Identify which cell holds the provided text, then report its (X, Y) central coordinate. 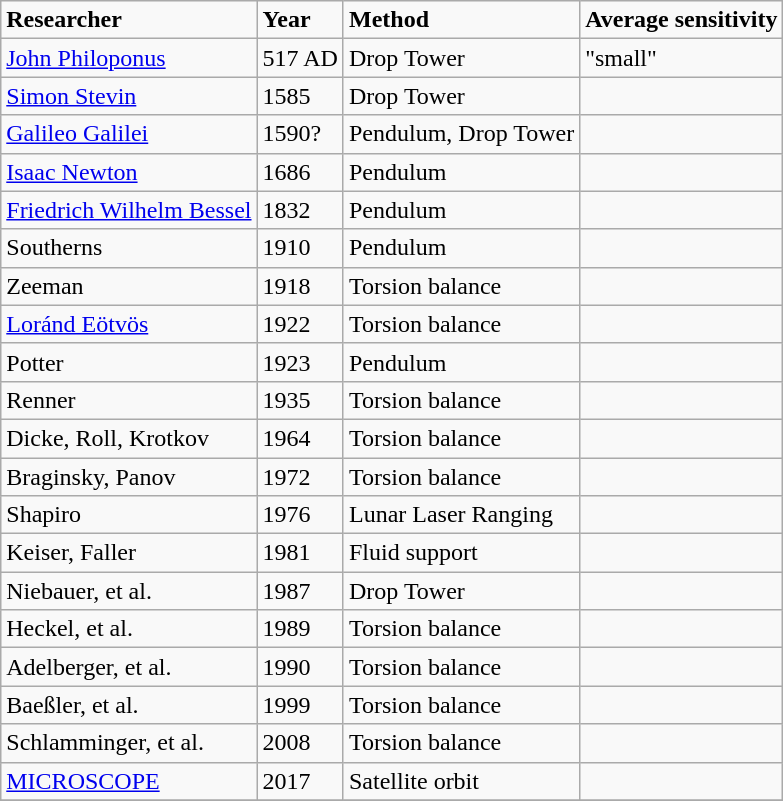
1976 (300, 515)
1990 (300, 667)
2017 (300, 781)
Shapiro (129, 515)
1585 (300, 96)
1918 (300, 286)
Renner (129, 400)
Fluid support (461, 553)
1686 (300, 172)
1989 (300, 629)
Year (300, 20)
Dicke, Roll, Krotkov (129, 438)
Pendulum, Drop Tower (461, 134)
1590? (300, 134)
Lunar Laser Ranging (461, 515)
1922 (300, 324)
Average sensitivity (682, 20)
MICROSCOPE (129, 781)
1923 (300, 362)
1972 (300, 477)
Friedrich Wilhelm Bessel (129, 210)
Zeeman (129, 286)
"small" (682, 58)
Satellite orbit (461, 781)
1987 (300, 591)
1832 (300, 210)
Adelberger, et al. (129, 667)
1981 (300, 553)
Loránd Eötvös (129, 324)
1910 (300, 248)
1999 (300, 705)
Keiser, Faller (129, 553)
1964 (300, 438)
Method (461, 20)
2008 (300, 743)
Heckel, et al. (129, 629)
Potter (129, 362)
Galileo Galilei (129, 134)
Researcher (129, 20)
1935 (300, 400)
Niebauer, et al. (129, 591)
517 AD (300, 58)
Braginsky, Panov (129, 477)
Isaac Newton (129, 172)
Southerns (129, 248)
Simon Stevin (129, 96)
Schlamminger, et al. (129, 743)
Baeßler, et al. (129, 705)
John Philoponus (129, 58)
